Identify which cell holds the provided text, then report its [X, Y] central coordinate. 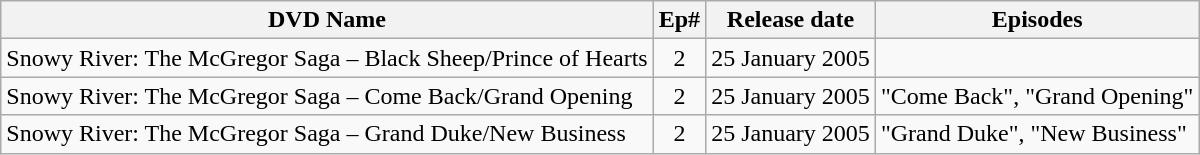
Episodes [1037, 20]
Snowy River: The McGregor Saga – Grand Duke/New Business [327, 134]
Snowy River: The McGregor Saga – Come Back/Grand Opening [327, 96]
"Come Back", "Grand Opening" [1037, 96]
Snowy River: The McGregor Saga – Black Sheep/Prince of Hearts [327, 58]
"Grand Duke", "New Business" [1037, 134]
Release date [791, 20]
DVD Name [327, 20]
Ep# [679, 20]
